Search for the cell housing the specified text and yield its [X, Y] center coordinate. 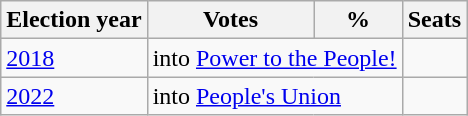
into People's Union [274, 96]
Election year [74, 20]
Votes [230, 20]
Seats [434, 20]
into Power to the People! [274, 58]
2022 [74, 96]
2018 [74, 58]
% [358, 20]
